Capture the cell that displays the provided text and extract its [X, Y] central coordinate. 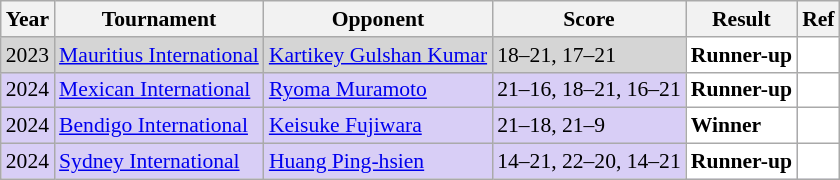
Huang Ping-hsien [378, 162]
Ryoma Muramoto [378, 90]
21–16, 18–21, 16–21 [589, 90]
Winner [742, 126]
Sydney International [159, 162]
Mauritius International [159, 55]
Kartikey Gulshan Kumar [378, 55]
Ref [818, 19]
2023 [28, 55]
Score [589, 19]
Opponent [378, 19]
Result [742, 19]
Year [28, 19]
Tournament [159, 19]
Keisuke Fujiwara [378, 126]
Bendigo International [159, 126]
14–21, 22–20, 14–21 [589, 162]
18–21, 17–21 [589, 55]
Mexican International [159, 90]
21–18, 21–9 [589, 126]
